Provide the (x, y) coordinate of the cell's center where the given text is located.  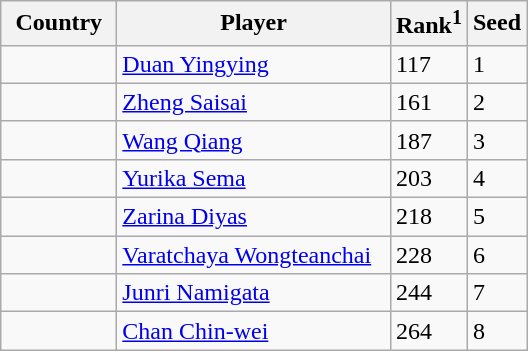
Zheng Saisai (254, 102)
Zarina Diyas (254, 217)
Country (59, 24)
3 (496, 140)
6 (496, 255)
5 (496, 217)
4 (496, 178)
244 (428, 293)
1 (496, 64)
Seed (496, 24)
Rank1 (428, 24)
2 (496, 102)
Player (254, 24)
Duan Yingying (254, 64)
Varatchaya Wongteanchai (254, 255)
117 (428, 64)
Chan Chin-wei (254, 331)
264 (428, 331)
7 (496, 293)
Yurika Sema (254, 178)
203 (428, 178)
161 (428, 102)
Junri Namigata (254, 293)
187 (428, 140)
8 (496, 331)
218 (428, 217)
Wang Qiang (254, 140)
228 (428, 255)
